From the cell containing the given text, extract its center point as [x, y] coordinate. 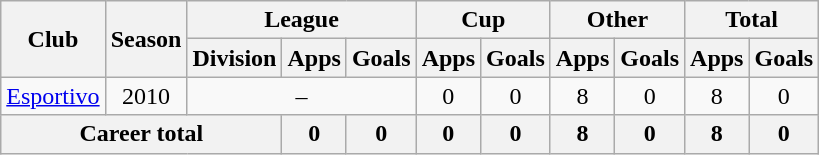
Division [234, 58]
Other [617, 20]
League [302, 20]
Cup [483, 20]
– [302, 96]
Total [752, 20]
Club [53, 39]
Career total [142, 134]
Esportivo [53, 96]
Season [146, 39]
2010 [146, 96]
